Scan for the cell matching the given text and deliver its (x, y) coordinate at center. 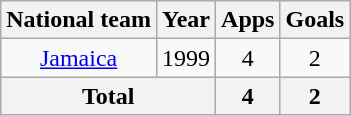
Goals (315, 20)
1999 (186, 58)
Total (108, 96)
National team (79, 20)
Jamaica (79, 58)
Year (186, 20)
Apps (248, 20)
